Return the (x, y) coordinate for the center point of the cell that contains the specified text.  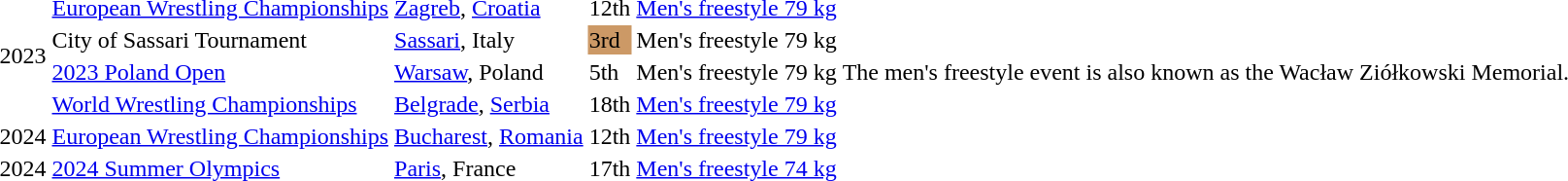
Bucharest, Romania (489, 136)
2023 Poland Open (220, 72)
Warsaw, Poland (489, 72)
European Wrestling Championships (220, 136)
World Wrestling Championships (220, 104)
Belgrade, Serbia (489, 104)
12th (610, 136)
18th (610, 104)
5th (610, 72)
3rd (610, 40)
City of Sassari Tournament (220, 40)
Sassari, Italy (489, 40)
